Output the (X, Y) coordinate of the center of the cell containing the given text.  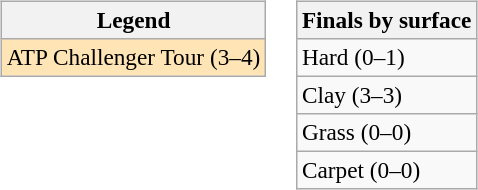
Clay (3–3) (387, 95)
Finals by surface (387, 20)
Carpet (0–0) (387, 171)
Legend (133, 20)
Grass (0–0) (387, 133)
Hard (0–1) (387, 57)
ATP Challenger Tour (3–4) (133, 57)
